For the text-containing cell, return its midpoint in (x, y) coordinate format. 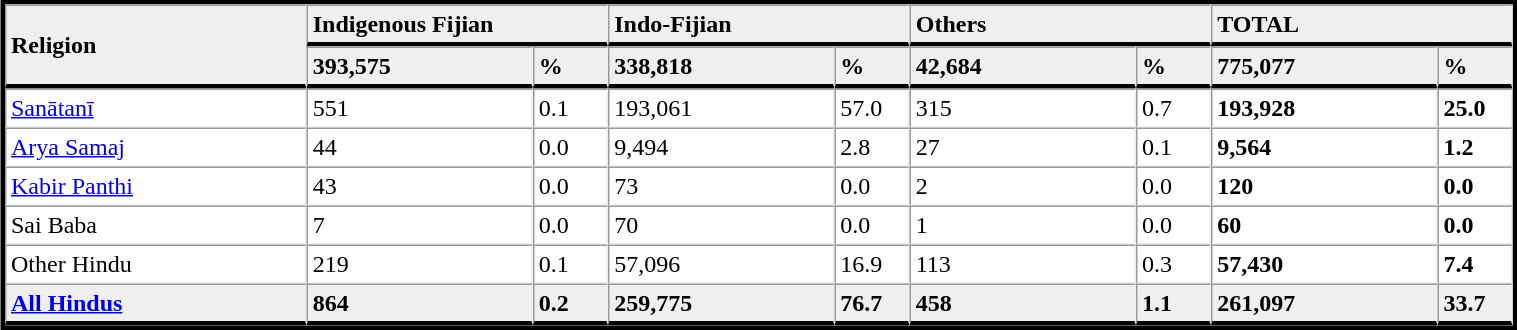
25.0 (1474, 108)
42,684 (1023, 67)
57,430 (1324, 264)
Kabir Panthi (156, 186)
261,097 (1324, 305)
193,928 (1324, 108)
TOTAL (1362, 25)
193,061 (721, 108)
43 (420, 186)
Others (1061, 25)
2 (1023, 186)
458 (1023, 305)
0.2 (570, 305)
Indigenous Fijian (458, 25)
864 (420, 305)
219 (420, 264)
1 (1023, 226)
Other Hindu (156, 264)
120 (1324, 186)
76.7 (872, 305)
7 (420, 226)
1.1 (1174, 305)
551 (420, 108)
Religion (156, 46)
393,575 (420, 67)
57,096 (721, 264)
338,818 (721, 67)
113 (1023, 264)
27 (1023, 148)
9,494 (721, 148)
9,564 (1324, 148)
0.7 (1174, 108)
1.2 (1474, 148)
73 (721, 186)
16.9 (872, 264)
44 (420, 148)
775,077 (1324, 67)
0.3 (1174, 264)
315 (1023, 108)
33.7 (1474, 305)
60 (1324, 226)
All Hindus (156, 305)
Arya Samaj (156, 148)
57.0 (872, 108)
2.8 (872, 148)
70 (721, 226)
Sanātanī (156, 108)
259,775 (721, 305)
7.4 (1474, 264)
Sai Baba (156, 226)
Indo-Fijian (759, 25)
